Provide the [x, y] coordinate of the cell's center where the given text is located.  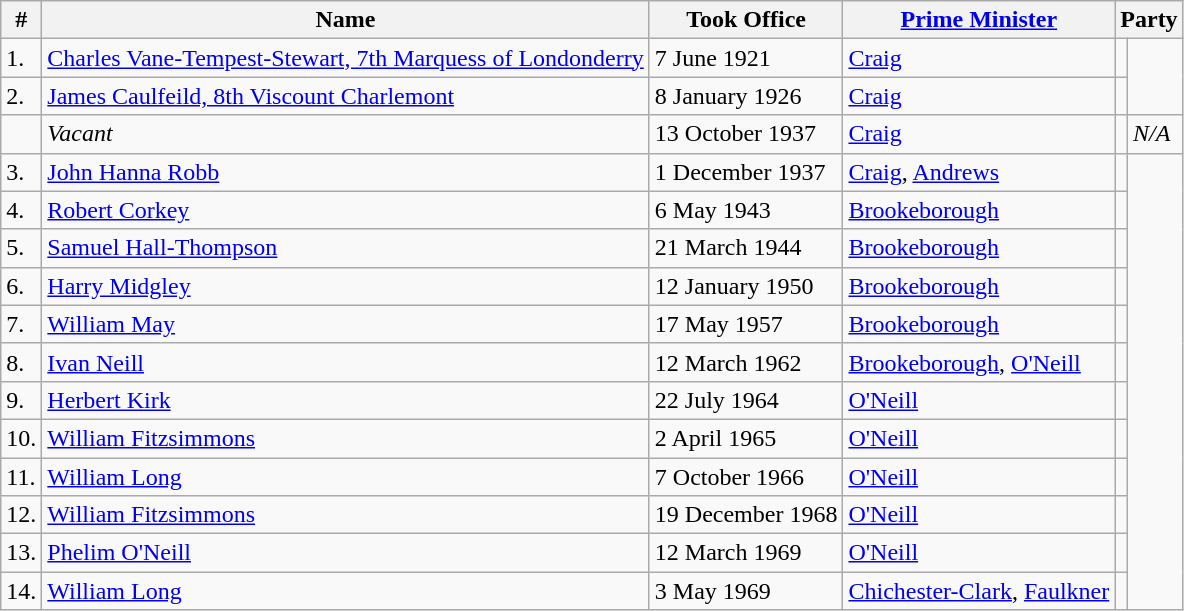
Craig, Andrews [979, 172]
Took Office [746, 20]
22 July 1964 [746, 400]
1 December 1937 [746, 172]
Prime Minister [979, 20]
John Hanna Robb [346, 172]
12 January 1950 [746, 286]
Ivan Neill [346, 362]
8. [22, 362]
3. [22, 172]
Party [1149, 20]
Harry Midgley [346, 286]
13. [22, 553]
Robert Corkey [346, 210]
11. [22, 477]
21 March 1944 [746, 248]
9. [22, 400]
William May [346, 324]
Name [346, 20]
Brookeborough, O'Neill [979, 362]
14. [22, 591]
8 January 1926 [746, 96]
James Caulfeild, 8th Viscount Charlemont [346, 96]
6. [22, 286]
2. [22, 96]
N/A [1155, 134]
2 April 1965 [746, 438]
19 December 1968 [746, 515]
Charles Vane-Tempest-Stewart, 7th Marquess of Londonderry [346, 58]
Samuel Hall-Thompson [346, 248]
7. [22, 324]
6 May 1943 [746, 210]
Phelim O'Neill [346, 553]
1. [22, 58]
7 June 1921 [746, 58]
5. [22, 248]
Herbert Kirk [346, 400]
7 October 1966 [746, 477]
3 May 1969 [746, 591]
Vacant [346, 134]
12 March 1962 [746, 362]
10. [22, 438]
Chichester-Clark, Faulkner [979, 591]
12. [22, 515]
17 May 1957 [746, 324]
4. [22, 210]
12 March 1969 [746, 553]
# [22, 20]
13 October 1937 [746, 134]
